Provide the (X, Y) coordinate of the cell's center where the given text is located.  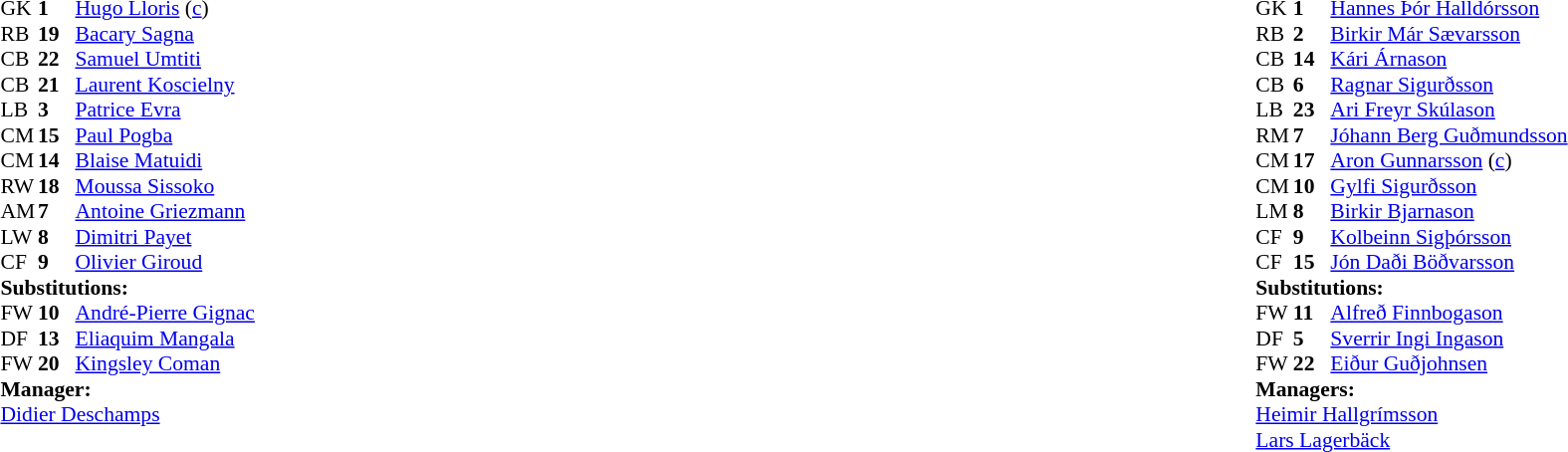
5 (1312, 339)
LM (1274, 212)
Ari Freyr Skúlason (1449, 111)
Managers: (1412, 389)
Kingsley Coman (165, 363)
RM (1274, 135)
Manager: (127, 389)
6 (1312, 85)
17 (1312, 160)
Blaise Matuidi (165, 160)
Sverrir Ingi Ingason (1449, 339)
23 (1312, 111)
André-Pierre Gignac (165, 314)
Eiður Guðjohnsen (1449, 363)
Olivier Giroud (165, 262)
Dimitri Payet (165, 237)
Bacary Sagna (165, 34)
2 (1312, 34)
Didier Deschamps (127, 415)
Kári Árnason (1449, 59)
Birkir Már Sævarsson (1449, 34)
13 (57, 339)
Moussa Sissoko (165, 186)
20 (57, 363)
Birkir Bjarnason (1449, 212)
Ragnar Sigurðsson (1449, 85)
Paul Pogba (165, 135)
Gylfi Sigurðsson (1449, 186)
11 (1312, 314)
Eliaquim Mangala (165, 339)
Kolbeinn Sigþórsson (1449, 237)
3 (57, 111)
Alfreð Finnbogason (1449, 314)
Patrice Evra (165, 111)
18 (57, 186)
Jón Daði Böðvarsson (1449, 262)
Aron Gunnarsson (c) (1449, 160)
Jóhann Berg Guðmundsson (1449, 135)
Samuel Umtiti (165, 59)
LW (19, 237)
21 (57, 85)
RW (19, 186)
Laurent Koscielny (165, 85)
19 (57, 34)
Antoine Griezmann (165, 212)
AM (19, 212)
